For the text-containing cell, return its midpoint in [X, Y] coordinate format. 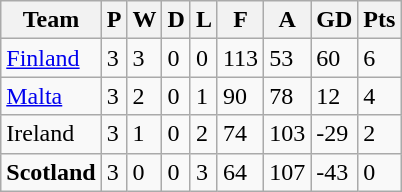
74 [240, 134]
Finland [51, 58]
-29 [334, 134]
-43 [334, 172]
Malta [51, 96]
Ireland [51, 134]
103 [288, 134]
P [114, 20]
Pts [380, 20]
L [204, 20]
Team [51, 20]
4 [380, 96]
113 [240, 58]
W [144, 20]
6 [380, 58]
53 [288, 58]
F [240, 20]
107 [288, 172]
78 [288, 96]
Scotland [51, 172]
90 [240, 96]
A [288, 20]
60 [334, 58]
D [176, 20]
12 [334, 96]
GD [334, 20]
64 [240, 172]
